From the cell containing the given text, extract its center point as [x, y] coordinate. 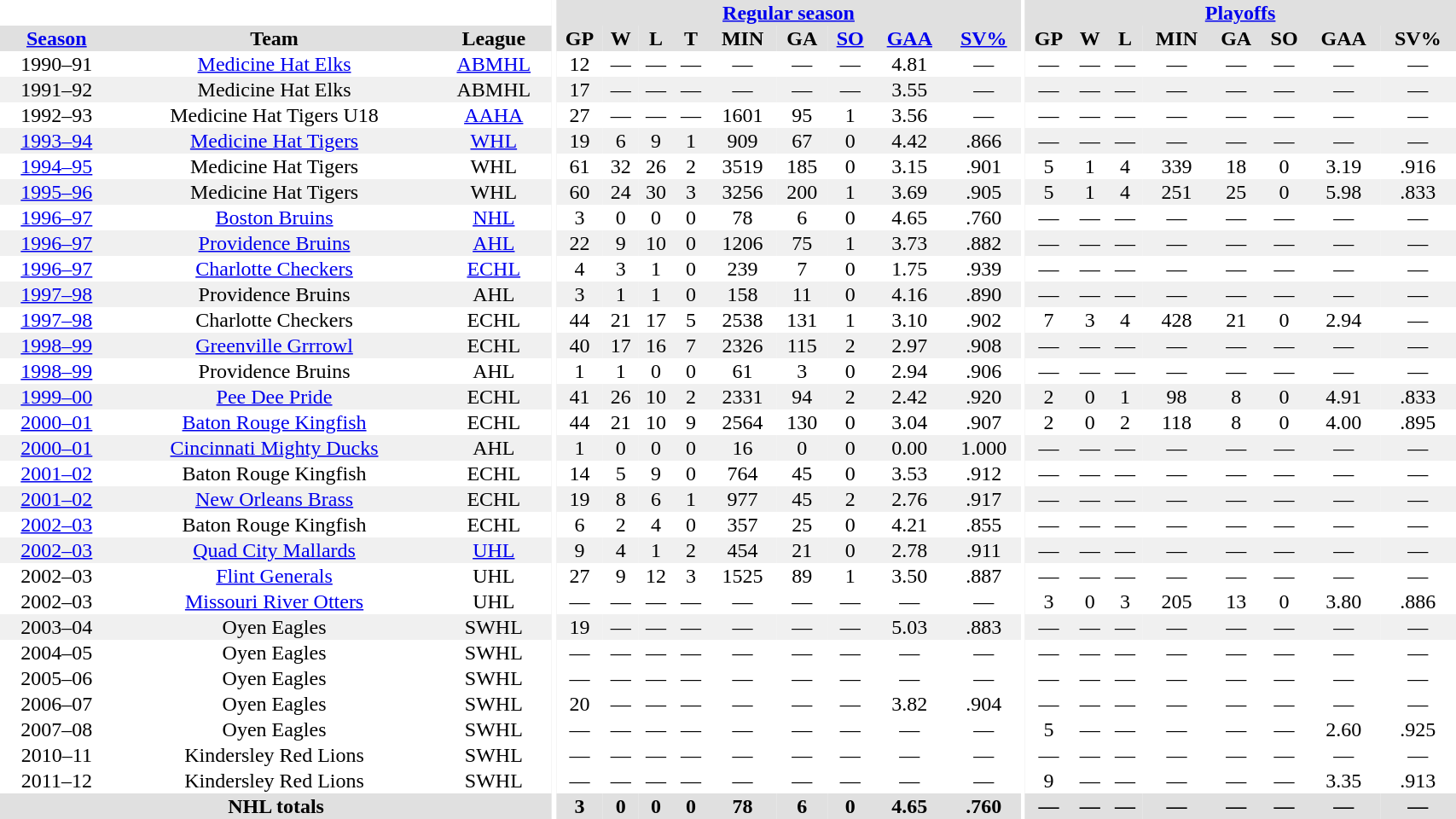
.917 [983, 499]
13 [1235, 601]
.911 [983, 550]
.890 [983, 294]
1206 [743, 243]
.883 [983, 627]
41 [580, 397]
3.80 [1343, 601]
.905 [983, 192]
.855 [983, 525]
3.82 [909, 704]
3.53 [909, 473]
1992–93 [56, 115]
.939 [983, 269]
2003–04 [56, 627]
4.91 [1343, 397]
1525 [743, 576]
Missouri River Otters [275, 601]
357 [743, 525]
.895 [1418, 422]
3.73 [909, 243]
2326 [743, 346]
75 [802, 243]
2010–11 [56, 755]
New Orleans Brass [275, 499]
Medicine Hat Tigers U18 [275, 115]
428 [1177, 320]
2538 [743, 320]
115 [802, 346]
1991–92 [56, 90]
AAHA [493, 115]
205 [1177, 601]
2.60 [1343, 729]
3519 [743, 166]
14 [580, 473]
1999–00 [56, 397]
251 [1177, 192]
2004–05 [56, 653]
5.03 [909, 627]
.907 [983, 422]
3.50 [909, 576]
Pee Dee Pride [275, 397]
0.00 [909, 448]
3.35 [1343, 781]
4.00 [1343, 422]
.913 [1418, 781]
764 [743, 473]
60 [580, 192]
NHL totals [276, 806]
T [691, 38]
.925 [1418, 729]
2006–07 [56, 704]
2331 [743, 397]
98 [1177, 397]
3.10 [909, 320]
League [493, 38]
.920 [983, 397]
NHL [493, 218]
.902 [983, 320]
.912 [983, 473]
1.000 [983, 448]
3.69 [909, 192]
Regular season [789, 13]
30 [655, 192]
2007–08 [56, 729]
1601 [743, 115]
1993–94 [56, 141]
1995–96 [56, 192]
40 [580, 346]
2564 [743, 422]
4.81 [909, 64]
Season [56, 38]
24 [621, 192]
Team [275, 38]
.901 [983, 166]
3.55 [909, 90]
4.21 [909, 525]
3.19 [1343, 166]
Greenville Grrrowl [275, 346]
18 [1235, 166]
3.56 [909, 115]
11 [802, 294]
2.97 [909, 346]
67 [802, 141]
1990–91 [56, 64]
32 [621, 166]
2.78 [909, 550]
Flint Generals [275, 576]
22 [580, 243]
94 [802, 397]
2011–12 [56, 781]
158 [743, 294]
Boston Bruins [275, 218]
2.42 [909, 397]
339 [1177, 166]
20 [580, 704]
1.75 [909, 269]
3.15 [909, 166]
2005–06 [56, 678]
Quad City Mallards [275, 550]
.882 [983, 243]
909 [743, 141]
3.04 [909, 422]
.906 [983, 371]
130 [802, 422]
.887 [983, 576]
3256 [743, 192]
4.16 [909, 294]
Playoffs [1240, 13]
89 [802, 576]
977 [743, 499]
.866 [983, 141]
4.42 [909, 141]
200 [802, 192]
185 [802, 166]
.886 [1418, 601]
Cincinnati Mighty Ducks [275, 448]
131 [802, 320]
2.76 [909, 499]
239 [743, 269]
.908 [983, 346]
95 [802, 115]
.904 [983, 704]
5.98 [1343, 192]
454 [743, 550]
.916 [1418, 166]
1994–95 [56, 166]
118 [1177, 422]
